Capture the cell that displays the provided text and extract its [X, Y] central coordinate. 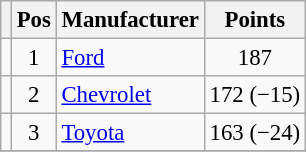
3 [34, 133]
187 [254, 58]
Chevrolet [130, 95]
Ford [130, 58]
Toyota [130, 133]
Manufacturer [130, 20]
163 (−24) [254, 133]
1 [34, 58]
172 (−15) [254, 95]
2 [34, 95]
Points [254, 20]
Pos [34, 20]
